Detect which cell encompasses the target text, then output its (X, Y) center coordinate. 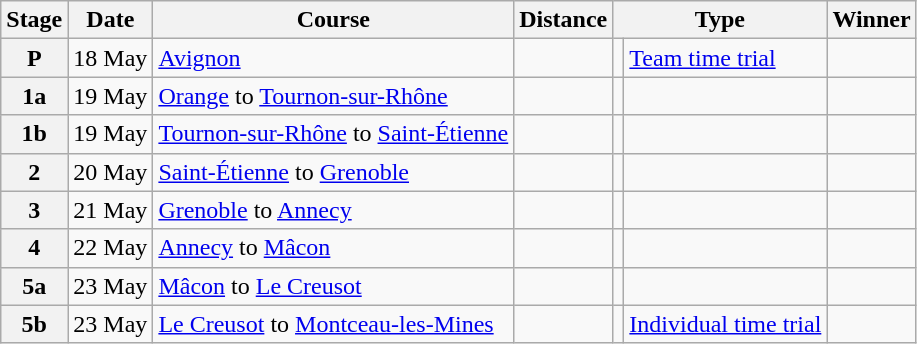
Avignon (334, 58)
Team time trial (726, 58)
Grenoble to Annecy (334, 210)
5a (34, 286)
2 (34, 172)
Date (110, 20)
Distance (564, 20)
Tournon-sur-Rhône to Saint-Étienne (334, 134)
Individual time trial (726, 324)
5b (34, 324)
Annecy to Mâcon (334, 248)
3 (34, 210)
Le Creusot to Montceau-les-Mines (334, 324)
1b (34, 134)
22 May (110, 248)
20 May (110, 172)
Saint-Étienne to Grenoble (334, 172)
Winner (872, 20)
4 (34, 248)
18 May (110, 58)
Course (334, 20)
1a (34, 96)
Mâcon to Le Creusot (334, 286)
Orange to Tournon-sur-Rhône (334, 96)
Stage (34, 20)
P (34, 58)
21 May (110, 210)
Type (720, 20)
